Return (x, y) of the center of cell containing provided text 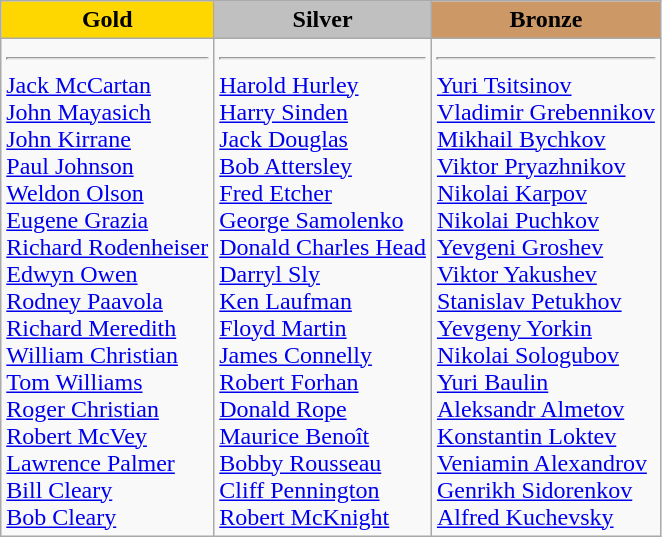
Bronze (546, 20)
Gold (108, 20)
Silver (323, 20)
